Extract the [X, Y] coordinate from the center of the cell holding the provided text.  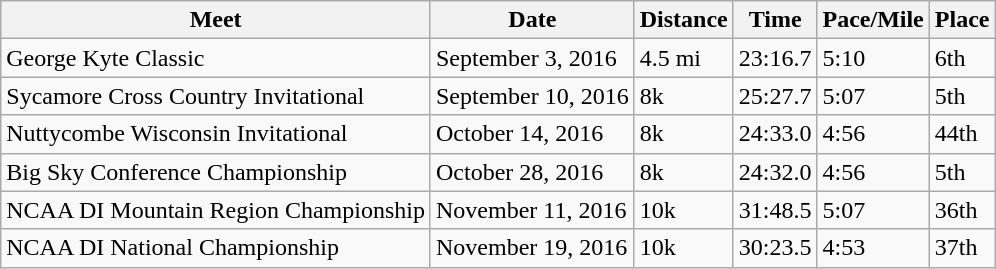
4:53 [873, 248]
5:10 [873, 58]
October 28, 2016 [532, 172]
44th [962, 134]
Pace/Mile [873, 20]
October 14, 2016 [532, 134]
Big Sky Conference Championship [216, 172]
Meet [216, 20]
Sycamore Cross Country Invitational [216, 96]
23:16.7 [775, 58]
25:27.7 [775, 96]
36th [962, 210]
30:23.5 [775, 248]
6th [962, 58]
Distance [684, 20]
24:33.0 [775, 134]
NCAA DI National Championship [216, 248]
September 3, 2016 [532, 58]
Date [532, 20]
November 19, 2016 [532, 248]
Nuttycombe Wisconsin Invitational [216, 134]
37th [962, 248]
4.5 mi [684, 58]
NCAA DI Mountain Region Championship [216, 210]
24:32.0 [775, 172]
September 10, 2016 [532, 96]
November 11, 2016 [532, 210]
George Kyte Classic [216, 58]
Place [962, 20]
Time [775, 20]
31:48.5 [775, 210]
